Detect which cell encompasses the target text, then output its [X, Y] center coordinate. 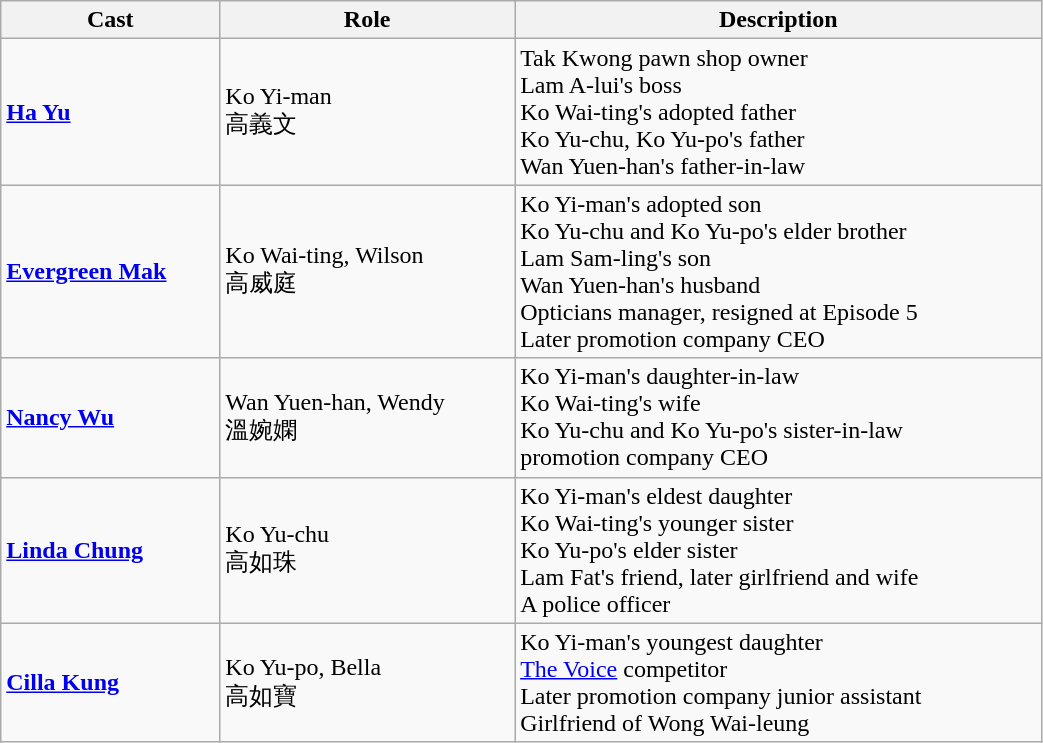
Ko Yi-man's eldest daughterKo Wai-ting's younger sisterKo Yu-po's elder sisterLam Fat's friend, later girlfriend and wifeA police officer [778, 550]
Ko Yi-man's daughter-in-lawKo Wai-ting's wifeKo Yu-chu and Ko Yu-po's sister-in-lawpromotion company CEO [778, 418]
Cilla Kung [110, 682]
Ko Wai-ting, Wilson高威庭 [368, 272]
Role [368, 20]
Nancy Wu [110, 418]
Ko Yu-po, Bella高如寶 [368, 682]
Ko Yi-man's youngest daughterThe Voice competitorLater promotion company junior assistantGirlfriend of Wong Wai-leung [778, 682]
Wan Yuen-han, Wendy溫婉嫻 [368, 418]
Cast [110, 20]
Ha Yu [110, 112]
Linda Chung [110, 550]
Ko Yi-man高義文 [368, 112]
Ko Yu-chu高如珠 [368, 550]
Tak Kwong pawn shop ownerLam A-lui's bossKo Wai-ting's adopted fatherKo Yu-chu, Ko Yu-po's fatherWan Yuen-han's father-in-law [778, 112]
Evergreen Mak [110, 272]
Description [778, 20]
